Pinpoint the cell where the given text exists, returning its (X, Y) midpoint coordinate. 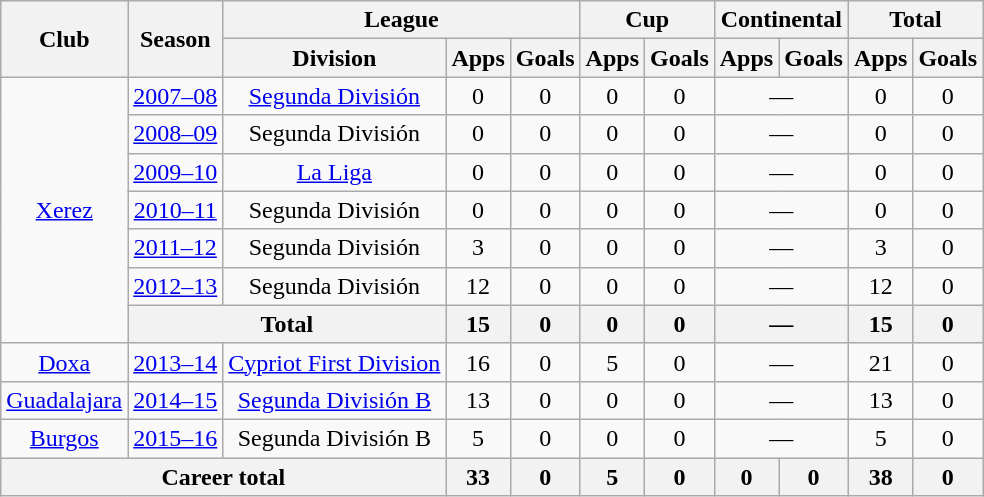
2010–11 (176, 210)
2015–16 (176, 438)
2007–08 (176, 96)
2011–12 (176, 248)
Cypriot First Division (334, 362)
Continental (781, 20)
League (402, 20)
Season (176, 39)
Career total (224, 477)
Guadalajara (64, 400)
33 (478, 477)
38 (880, 477)
La Liga (334, 172)
16 (478, 362)
2014–15 (176, 400)
Division (334, 58)
2013–14 (176, 362)
2009–10 (176, 172)
Xerez (64, 210)
21 (880, 362)
Burgos (64, 438)
2012–13 (176, 286)
2008–09 (176, 134)
Cup (647, 20)
Doxa (64, 362)
Club (64, 39)
